Return [X, Y] of the center of cell containing provided text 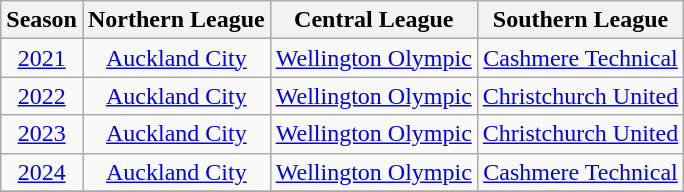
2022 [42, 96]
Central League [374, 20]
Northern League [176, 20]
Southern League [580, 20]
2024 [42, 172]
Season [42, 20]
2021 [42, 58]
2023 [42, 134]
